Scan for the cell matching the given text and deliver its (x, y) coordinate at center. 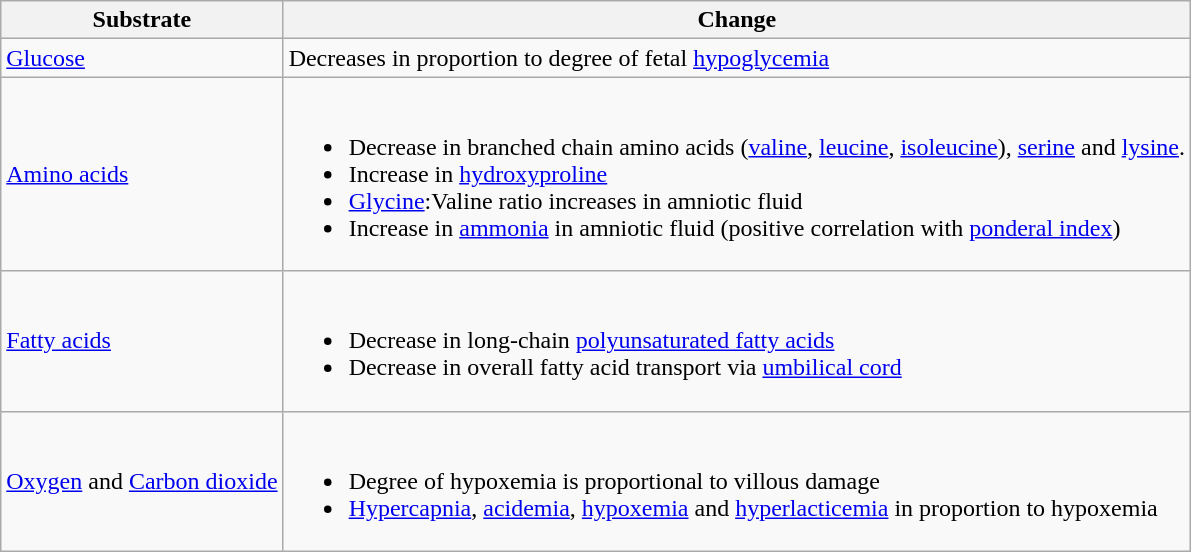
Degree of hypoxemia is proportional to villous damageHypercapnia, acidemia, hypoxemia and hyperlacticemia in proportion to hypoxemia (736, 481)
Decrease in long-chain polyunsaturated fatty acidsDecrease in overall fatty acid transport via umbilical cord (736, 341)
Amino acids (142, 174)
Substrate (142, 20)
Fatty acids (142, 341)
Decreases in proportion to degree of fetal hypoglycemia (736, 58)
Oxygen and Carbon dioxide (142, 481)
Glucose (142, 58)
Change (736, 20)
